Capture the cell that displays the provided text and extract its (x, y) central coordinate. 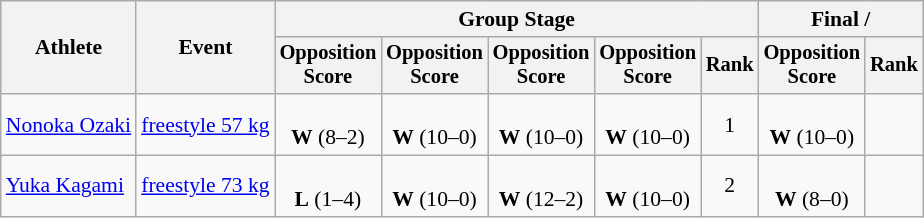
Yuka Kagami (68, 186)
W (12–2) (542, 186)
L (1–4) (328, 186)
Final / (841, 19)
1 (730, 124)
W (8–2) (328, 124)
W (8–0) (812, 186)
Group Stage (517, 19)
2 (730, 186)
freestyle 73 kg (205, 186)
freestyle 57 kg (205, 124)
Nonoka Ozaki (68, 124)
Athlete (68, 48)
Event (205, 48)
